Return (x, y) of the center of cell containing provided text 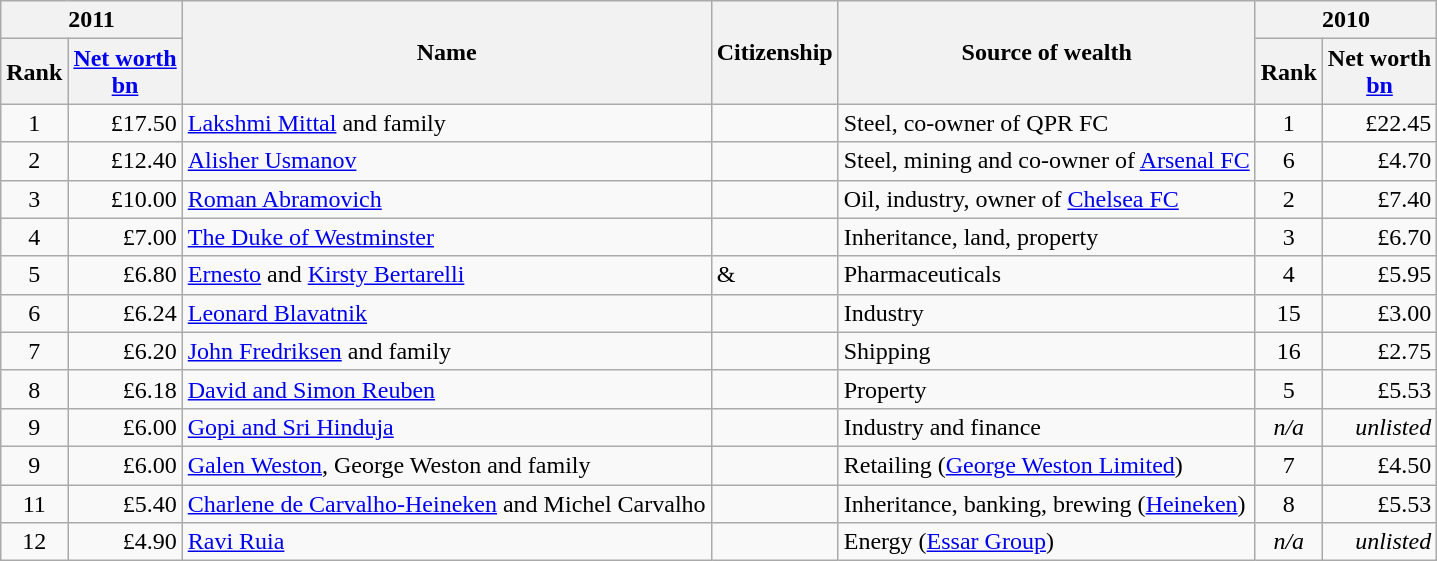
11 (34, 503)
15 (1288, 313)
£4.90 (125, 542)
Property (1046, 389)
Citizenship (774, 52)
Shipping (1046, 351)
Lakshmi Mittal and family (446, 123)
£4.50 (1379, 465)
Steel, co-owner of QPR FC (1046, 123)
Alisher Usmanov (446, 161)
Leonard Blavatnik (446, 313)
David and Simon Reuben (446, 389)
Charlene de Carvalho-Heineken and Michel Carvalho (446, 503)
Source of wealth (1046, 52)
2010 (1346, 20)
Oil, industry, owner of Chelsea FC (1046, 199)
Industry and finance (1046, 427)
£3.00 (1379, 313)
£12.40 (125, 161)
£4.70 (1379, 161)
John Fredriksen and family (446, 351)
£5.40 (125, 503)
£6.70 (1379, 237)
Steel, mining and co-owner of Arsenal FC (1046, 161)
Inheritance, land, property (1046, 237)
£6.24 (125, 313)
£2.75 (1379, 351)
Energy (Essar Group) (1046, 542)
Ravi Ruia (446, 542)
16 (1288, 351)
The Duke of Westminster (446, 237)
2011 (92, 20)
Roman Abramovich (446, 199)
Name (446, 52)
& (774, 275)
Pharmaceuticals (1046, 275)
£5.95 (1379, 275)
Gopi and Sri Hinduja (446, 427)
£17.50 (125, 123)
£7.00 (125, 237)
£6.20 (125, 351)
£6.80 (125, 275)
£10.00 (125, 199)
Inheritance, banking, brewing (Heineken) (1046, 503)
£6.18 (125, 389)
Retailing (George Weston Limited) (1046, 465)
£22.45 (1379, 123)
£7.40 (1379, 199)
Galen Weston, George Weston and family (446, 465)
Ernesto and Kirsty Bertarelli (446, 275)
Industry (1046, 313)
12 (34, 542)
